For the text-containing cell, return its midpoint in [x, y] coordinate format. 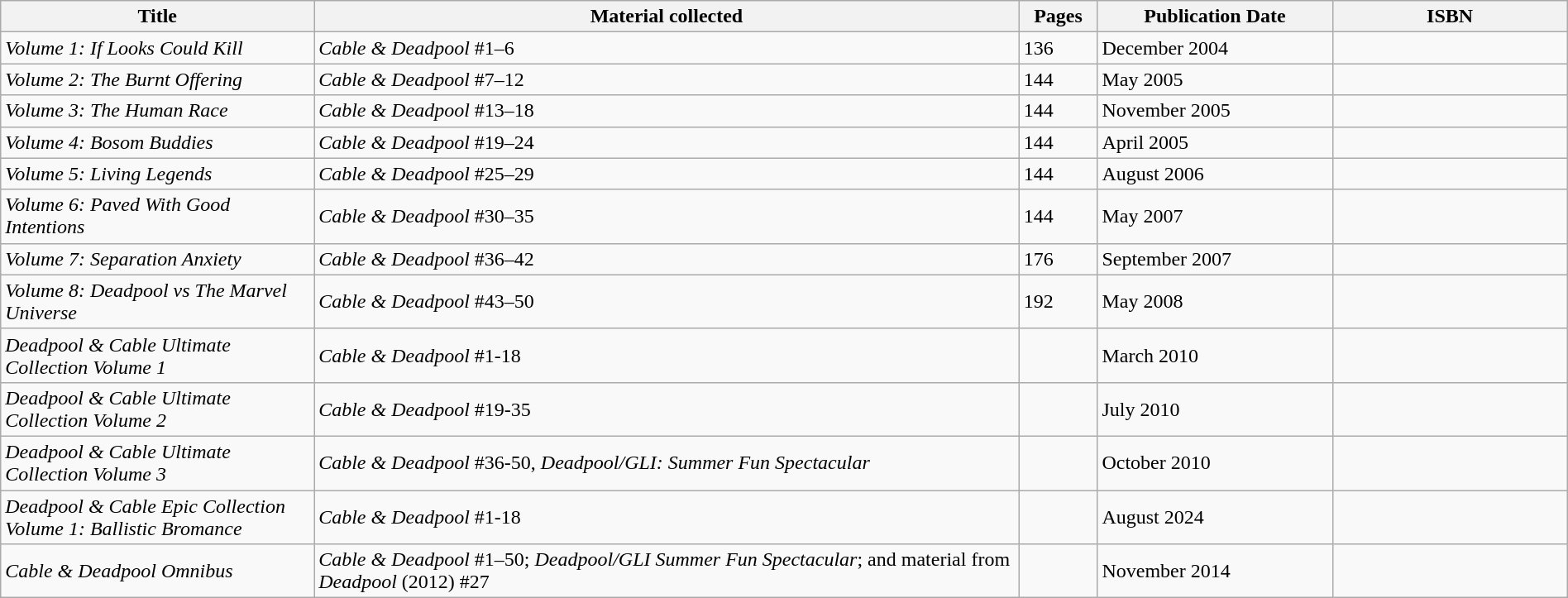
Publication Date [1215, 17]
Cable & Deadpool #30–35 [667, 217]
April 2005 [1215, 142]
Cable & Deadpool #36–42 [667, 259]
ISBN [1450, 17]
March 2010 [1215, 356]
192 [1059, 301]
Cable & Deadpool #1–6 [667, 48]
Volume 6: Paved With Good Intentions [157, 217]
Deadpool & Cable Ultimate Collection Volume 2 [157, 409]
May 2007 [1215, 217]
July 2010 [1215, 409]
Volume 4: Bosom Buddies [157, 142]
Deadpool & Cable Ultimate Collection Volume 3 [157, 463]
Volume 1: If Looks Could Kill [157, 48]
Material collected [667, 17]
August 2006 [1215, 174]
August 2024 [1215, 516]
Volume 5: Living Legends [157, 174]
Deadpool & Cable Ultimate Collection Volume 1 [157, 356]
Cable & Deadpool #13–18 [667, 111]
Volume 3: The Human Race [157, 111]
136 [1059, 48]
September 2007 [1215, 259]
Cable & Deadpool #25–29 [667, 174]
May 2008 [1215, 301]
October 2010 [1215, 463]
Cable & Deadpool #36-50, Deadpool/GLI: Summer Fun Spectacular [667, 463]
Cable & Deadpool #43–50 [667, 301]
Pages [1059, 17]
November 2014 [1215, 571]
November 2005 [1215, 111]
Cable & Deadpool #19-35 [667, 409]
Cable & Deadpool #7–12 [667, 79]
Volume 7: Separation Anxiety [157, 259]
Deadpool & Cable Epic Collection Volume 1: Ballistic Bromance [157, 516]
Cable & Deadpool #19–24 [667, 142]
Cable & Deadpool #1–50; Deadpool/GLI Summer Fun Spectacular; and material from Deadpool (2012) #27 [667, 571]
Cable & Deadpool Omnibus [157, 571]
May 2005 [1215, 79]
Title [157, 17]
December 2004 [1215, 48]
Volume 8: Deadpool vs The Marvel Universe [157, 301]
Volume 2: The Burnt Offering [157, 79]
176 [1059, 259]
